Capture the cell that displays the provided text and extract its [x, y] central coordinate. 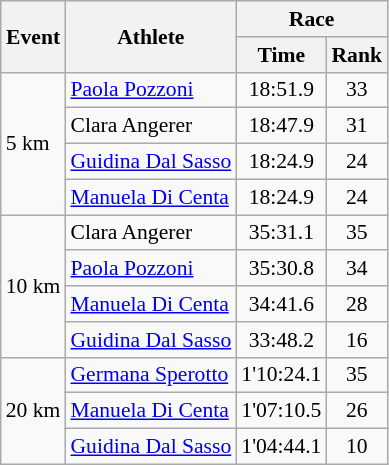
10 [356, 447]
Race [312, 19]
1'04:44.1 [281, 447]
16 [356, 340]
35:30.8 [281, 269]
33 [356, 90]
18:47.9 [281, 126]
Germana Sperotto [150, 375]
33:48.2 [281, 340]
5 km [34, 143]
Athlete [150, 36]
35:31.1 [281, 233]
1'10:24.1 [281, 375]
26 [356, 411]
34 [356, 269]
10 km [34, 286]
Event [34, 36]
18:51.9 [281, 90]
34:41.6 [281, 304]
Time [281, 55]
1'07:10.5 [281, 411]
20 km [34, 410]
31 [356, 126]
28 [356, 304]
Rank [356, 55]
